Provide the [x, y] coordinate of the cell's center where the given text is located.  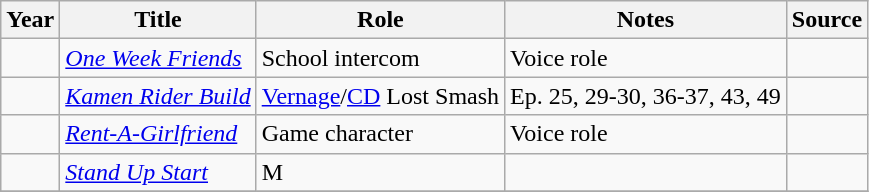
Kamen Rider Build [158, 96]
M [380, 172]
Year [30, 20]
Notes [646, 20]
Stand Up Start [158, 172]
Game character [380, 134]
One Week Friends [158, 58]
Vernage/CD Lost Smash [380, 96]
Ep. 25, 29-30, 36-37, 43, 49 [646, 96]
Role [380, 20]
Source [826, 20]
School intercom [380, 58]
Title [158, 20]
Rent-A-Girlfriend [158, 134]
